Return the [x, y] coordinate for the center point of the cell that contains the specified text.  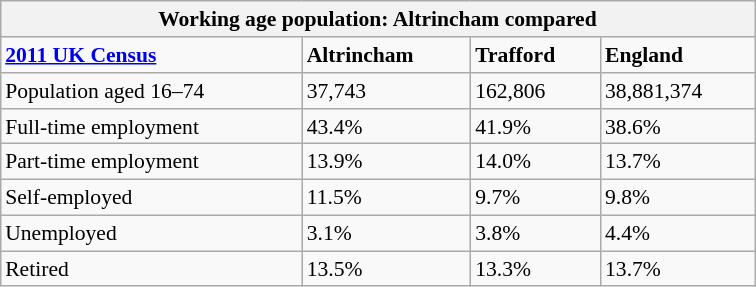
Full-time employment [151, 126]
Trafford [535, 55]
13.5% [386, 269]
Part-time employment [151, 162]
4.4% [678, 233]
Self-employed [151, 197]
3.8% [535, 233]
11.5% [386, 197]
Altrincham [386, 55]
Population aged 16–74 [151, 91]
13.9% [386, 162]
9.7% [535, 197]
9.8% [678, 197]
162,806 [535, 91]
2011 UK Census [151, 55]
37,743 [386, 91]
38,881,374 [678, 91]
43.4% [386, 126]
41.9% [535, 126]
Working age population: Altrincham compared [377, 19]
Unemployed [151, 233]
14.0% [535, 162]
38.6% [678, 126]
3.1% [386, 233]
Retired [151, 269]
England [678, 55]
13.3% [535, 269]
